Determine the [X, Y] coordinate at the center of the cell enclosing the given text.  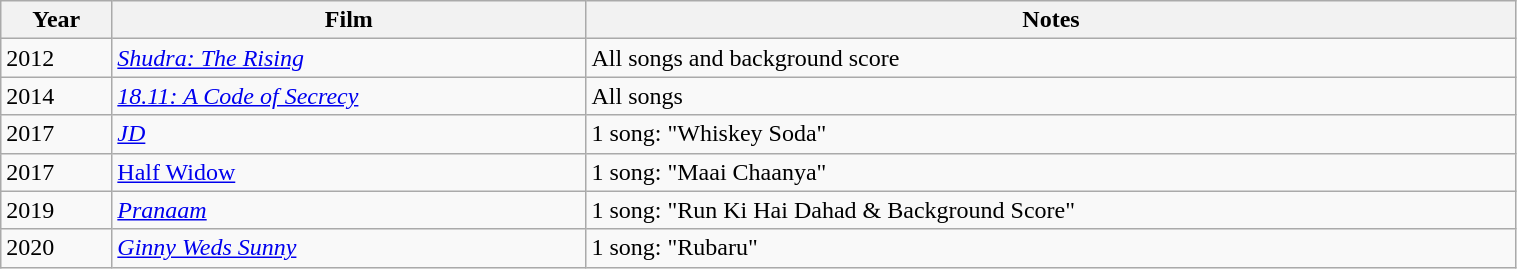
1 song: "Run Ki Hai Dahad & Background Score" [1051, 210]
1 song: "Whiskey Soda" [1051, 134]
2019 [56, 210]
All songs [1051, 96]
Ginny Weds Sunny [349, 248]
All songs and background score [1051, 58]
JD [349, 134]
Shudra: The Rising [349, 58]
1 song: "Maai Chaanya" [1051, 172]
2012 [56, 58]
Pranaam [349, 210]
1 song: "Rubaru" [1051, 248]
Notes [1051, 20]
2020 [56, 248]
18.11: A Code of Secrecy [349, 96]
2014 [56, 96]
Half Widow [349, 172]
Film [349, 20]
Year [56, 20]
